Provide the [X, Y] coordinate of the cell's center where the given text is located.  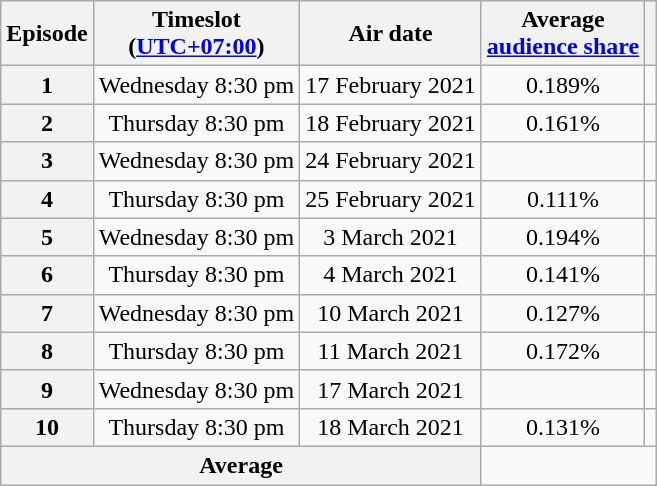
11 March 2021 [391, 351]
Air date [391, 34]
8 [47, 351]
0.194% [562, 237]
Timeslot(UTC+07:00) [196, 34]
17 March 2021 [391, 389]
18 February 2021 [391, 123]
Average [242, 465]
5 [47, 237]
0.161% [562, 123]
0.172% [562, 351]
0.127% [562, 313]
25 February 2021 [391, 199]
Averageaudience share [562, 34]
Episode [47, 34]
4 [47, 199]
1 [47, 85]
10 March 2021 [391, 313]
0.141% [562, 275]
3 [47, 161]
6 [47, 275]
4 March 2021 [391, 275]
3 March 2021 [391, 237]
9 [47, 389]
7 [47, 313]
10 [47, 427]
2 [47, 123]
0.189% [562, 85]
24 February 2021 [391, 161]
0.131% [562, 427]
17 February 2021 [391, 85]
0.111% [562, 199]
18 March 2021 [391, 427]
